Return (X, Y) of the center of cell containing provided text 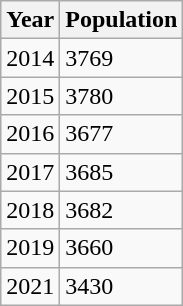
3660 (122, 248)
2017 (30, 172)
3769 (122, 58)
2015 (30, 96)
3430 (122, 286)
2019 (30, 248)
2016 (30, 134)
3685 (122, 172)
Population (122, 20)
3682 (122, 210)
2014 (30, 58)
3677 (122, 134)
2021 (30, 286)
3780 (122, 96)
Year (30, 20)
2018 (30, 210)
